Locate the cell with the specified text and output its (x, y) center coordinate. 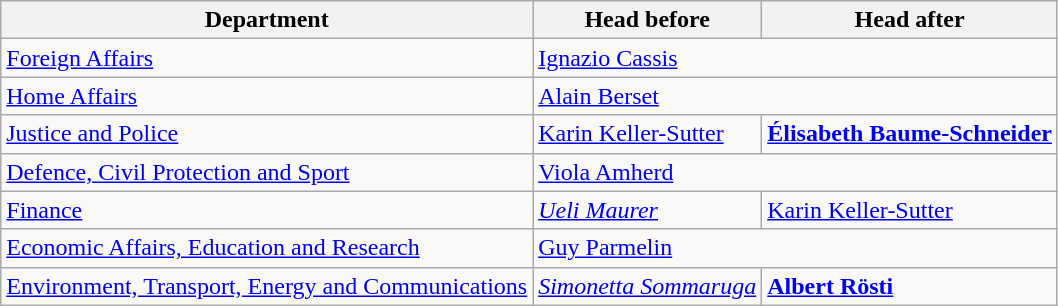
Élisabeth Baume-Schneider (910, 134)
Defence, Civil Protection and Sport (267, 172)
Department (267, 20)
Head after (910, 20)
Guy Parmelin (796, 248)
Alain Berset (796, 96)
Foreign Affairs (267, 58)
Finance (267, 210)
Head before (648, 20)
Justice and Police (267, 134)
Economic Affairs, Education and Research (267, 248)
Albert Rösti (910, 286)
Home Affairs (267, 96)
Ueli Maurer (648, 210)
Environment, Transport, Energy and Communications (267, 286)
Viola Amherd (796, 172)
Ignazio Cassis (796, 58)
Simonetta Sommaruga (648, 286)
